Return the (X, Y) coordinate for the center point of the cell that contains the specified text.  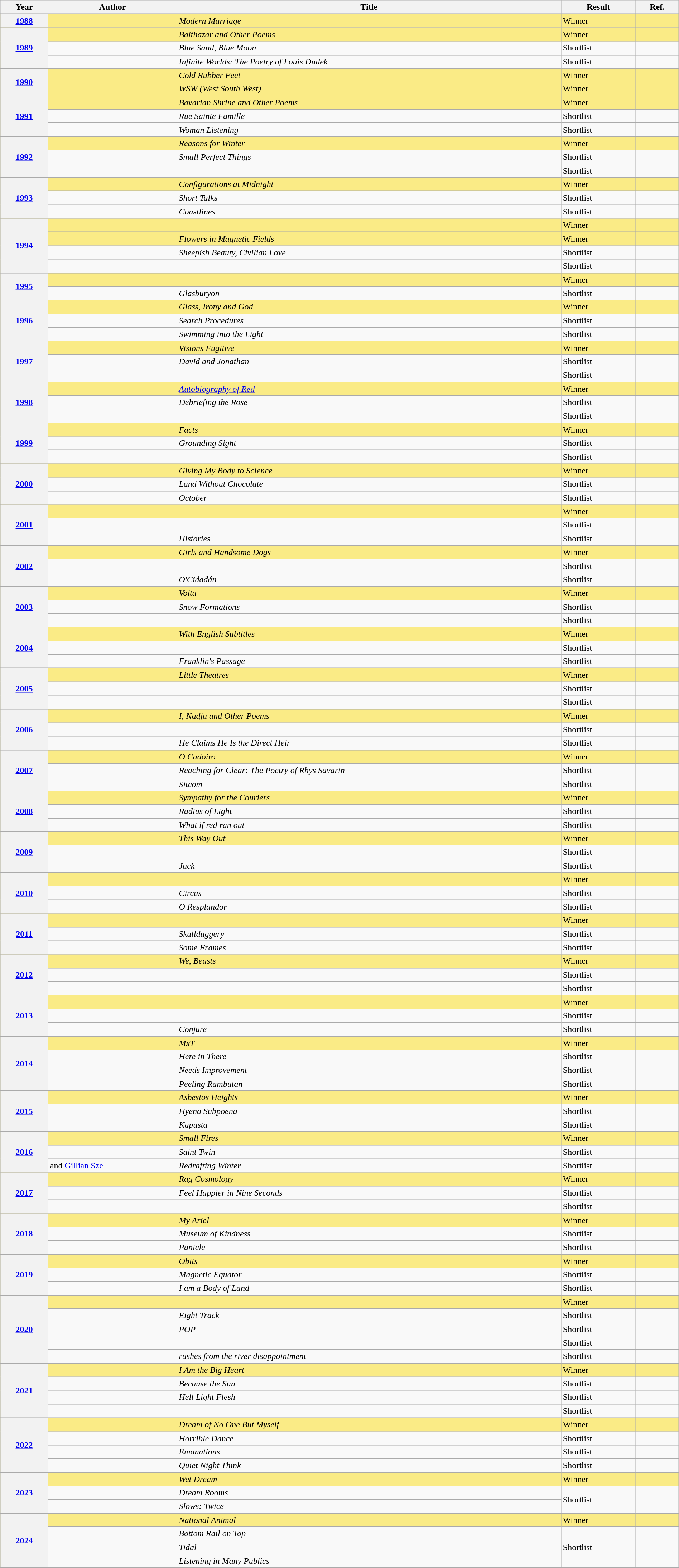
2024 (24, 1540)
2022 (24, 1445)
Small Perfect Things (369, 157)
Infinite Worlds: The Poetry of Louis Dudek (369, 62)
WSW (West South West) (369, 89)
Glasburyon (369, 293)
I Am the Big Heart (369, 1370)
1990 (24, 82)
Kapusta (369, 1125)
Balthazar and Other Poems (369, 34)
2006 (24, 729)
Flowers in Magnetic Fields (369, 239)
2014 (24, 1063)
2009 (24, 852)
Panicle (369, 1247)
1997 (24, 361)
Swimming into the Light (369, 334)
Conjure (369, 1029)
2003 (24, 607)
2008 (24, 811)
Short Talks (369, 198)
Saint Twin (369, 1152)
Year (24, 7)
1989 (24, 48)
2002 (24, 566)
Reasons for Winter (369, 143)
With English Subtitles (369, 634)
1996 (24, 320)
Eight Track (369, 1316)
Radius of Light (369, 811)
Needs Improvement (369, 1070)
Result (598, 7)
National Animal (369, 1520)
Glass, Irony and God (369, 307)
Reaching for Clear: The Poetry of Rhys Savarin (369, 770)
2001 (24, 525)
What if red ran out (369, 825)
1995 (24, 286)
Blue Sand, Blue Moon (369, 48)
2021 (24, 1390)
rushes from the river disappointment (369, 1356)
Grounding Sight (369, 443)
Listening in Many Publics (369, 1561)
Hell Light Flesh (369, 1397)
Dream of No One But Myself (369, 1424)
2023 (24, 1493)
Rag Cosmology (369, 1179)
and Gillian Sze (112, 1166)
O'Cidadán (369, 579)
Some Frames (369, 947)
Search Procedures (369, 320)
2018 (24, 1234)
2004 (24, 648)
Peeling Rambutan (369, 1084)
Tidal (369, 1547)
I am a Body of Land (369, 1288)
1991 (24, 116)
October (369, 498)
Bavarian Shrine and Other Poems (369, 102)
Rue Sainte Famille (369, 116)
Feel Happier in Nine Seconds (369, 1193)
2019 (24, 1274)
Configurations at Midnight (369, 184)
Little Theatres (369, 675)
He Claims He Is the Direct Heir (369, 743)
Dream Rooms (369, 1493)
Small Fires (369, 1138)
2000 (24, 484)
Volta (369, 593)
2013 (24, 1015)
Circus (369, 893)
Slows: Twice (369, 1506)
O Resplandor (369, 907)
Sympathy for the Couriers (369, 797)
I, Nadja and Other Poems (369, 716)
Emanations (369, 1452)
Debriefing the Rose (369, 402)
Giving My Body to Science (369, 471)
Bottom Rail on Top (369, 1534)
Girls and Handsome Dogs (369, 552)
2016 (24, 1152)
Quiet Night Think (369, 1465)
Franklin's Passage (369, 661)
Histories (369, 539)
Wet Dream (369, 1479)
My Ariel (369, 1220)
POP (369, 1329)
Redrafting Winter (369, 1166)
Sitcom (369, 784)
Because the Sun (369, 1384)
Skullduggery (369, 934)
1993 (24, 198)
Asbestos Heights (369, 1097)
1998 (24, 402)
Hyena Subpoena (369, 1111)
Autobiography of Red (369, 389)
Title (369, 7)
Museum of Kindness (369, 1234)
Here in There (369, 1057)
1994 (24, 246)
2017 (24, 1193)
1988 (24, 21)
2005 (24, 689)
Facts (369, 430)
Horrible Dance (369, 1438)
We, Beasts (369, 961)
Visions Fugitive (369, 348)
2007 (24, 770)
Jack (369, 866)
2011 (24, 934)
Author (112, 7)
Ref. (657, 7)
Sheepish Beauty, Civilian Love (369, 252)
Cold Rubber Feet (369, 75)
O Cadoiro (369, 757)
Modern Marriage (369, 21)
2010 (24, 893)
Obits (369, 1261)
1992 (24, 157)
1999 (24, 443)
Snow Formations (369, 607)
David and Jonathan (369, 361)
Coastlines (369, 212)
2012 (24, 975)
Woman Listening (369, 130)
2020 (24, 1329)
This Way Out (369, 839)
MxT (369, 1043)
2015 (24, 1111)
Land Without Chocolate (369, 484)
Magnetic Equator (369, 1275)
